For the text-containing cell, return its midpoint in (X, Y) coordinate format. 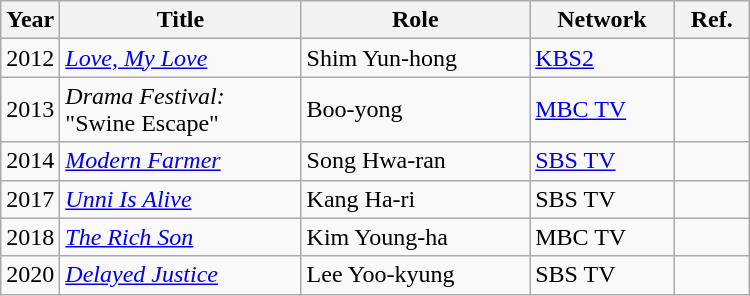
Kang Ha-ri (416, 199)
2013 (30, 110)
Drama Festival:"Swine Escape" (180, 110)
Kim Young-ha (416, 237)
Shim Yun-hong (416, 58)
Ref. (712, 20)
Modern Farmer (180, 161)
Lee Yoo-kyung (416, 275)
Role (416, 20)
2014 (30, 161)
KBS2 (602, 58)
2017 (30, 199)
2020 (30, 275)
Year (30, 20)
2018 (30, 237)
The Rich Son (180, 237)
Unni Is Alive (180, 199)
Boo-yong (416, 110)
Love, My Love (180, 58)
Delayed Justice (180, 275)
Title (180, 20)
Network (602, 20)
Song Hwa-ran (416, 161)
2012 (30, 58)
